Capture the cell that displays the provided text and extract its (x, y) central coordinate. 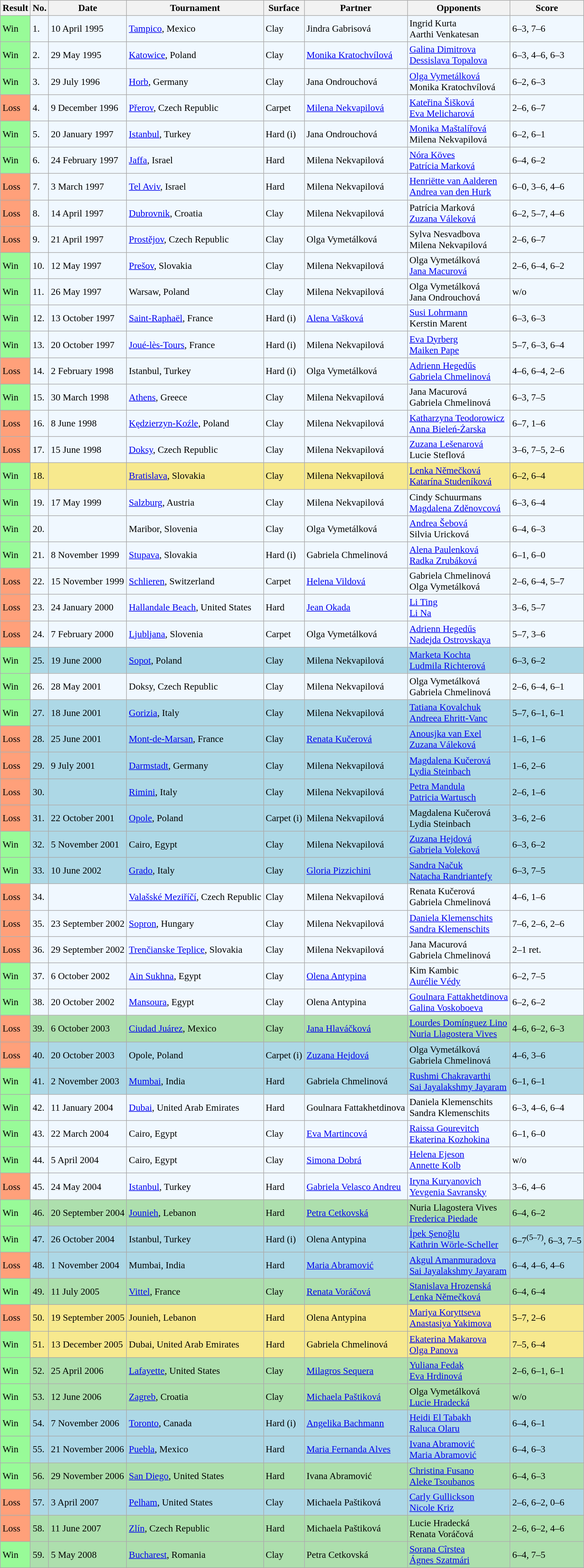
35. (40, 923)
20 September 2004 (88, 1213)
Zuzana Hejdová Gabriela Voleková (458, 844)
Ain Sukhna, Egypt (195, 975)
57. (40, 1502)
Tatiana Kovalchuk Andreea Ehritt-Vanc (458, 712)
2. (40, 55)
Olga Vymetálková Jana Macurová (458, 266)
Heidi El Tabakh Raluca Olaru (458, 1423)
9. (40, 239)
Salzburg, Austria (195, 502)
Monika Kratochvílová (356, 55)
1–6, 1–6 (547, 739)
3. (40, 81)
Mont-de-Marsan, France (195, 739)
Schlieren, Switzerland (195, 581)
2 November 2003 (88, 1081)
8 June 1998 (88, 423)
21 November 2006 (88, 1449)
29 May 1995 (88, 55)
Jindra Gabrisová (356, 28)
Olga Vymetálková Lucie Hradecká (458, 1397)
4. (40, 107)
6–4, 6–1 (547, 1423)
1 November 2004 (88, 1265)
7–6, 2–6, 2–6 (547, 923)
Trenčianske Teplice, Slovakia (195, 949)
58. (40, 1529)
Tournament (195, 8)
Marketa Kochta Ludmila Richterová (458, 660)
2–6, 1–6 (547, 792)
19 June 2000 (88, 660)
Nóra Köves Patrícia Marková (458, 160)
29 July 1996 (88, 81)
Kateřina Šišková Eva Melicharová (458, 107)
41. (40, 1081)
Sopot, Poland (195, 660)
31. (40, 818)
29 November 2006 (88, 1476)
20 October 2003 (88, 1055)
8. (40, 213)
Lafayette, United States (195, 1370)
39. (40, 1028)
Simona Dobrá (356, 1160)
Rushmi Chakravarthi Sai Jayalakshmy Jayaram (458, 1081)
Jaffa, Israel (195, 160)
34. (40, 897)
6 October 2002 (88, 975)
21. (40, 555)
6–2, 6–4 (547, 476)
4–6, 6–4, 2–6 (547, 370)
Result (15, 8)
51. (40, 1344)
22 October 2001 (88, 818)
26 May 1997 (88, 292)
Renata Kučerová (356, 739)
17 May 1999 (88, 502)
9 July 2001 (88, 765)
Cindy Schuurmans Magdalena Zděnovcová (458, 502)
6. (40, 160)
7. (40, 187)
2–6, 6–2, 0–6 (547, 1502)
30 March 1998 (88, 397)
Renata Kučerová Gabriela Chmelinová (458, 897)
Goulnara Fattakhetdinova (356, 1107)
43. (40, 1134)
Prešov, Slovakia (195, 266)
Valašské Meziříčí, Czech Republic (195, 897)
Kim Kambic Aurélie Védy (458, 975)
Rimini, Italy (195, 792)
Adrienn Hegedűs Nadejda Ostrovskaya (458, 634)
Bratislava, Slovakia (195, 476)
Li Ting Li Na (458, 608)
İpek Şenoğlu Kathrin Wörle-Scheller (458, 1239)
Nuria Llagostera Vives Frederica Piedade (458, 1213)
Přerov, Czech Republic (195, 107)
55. (40, 1449)
6–0, 3–6, 4–6 (547, 187)
2 February 1998 (88, 370)
10. (40, 266)
44. (40, 1160)
Tampico, Mexico (195, 28)
6–3, 4–6, 6–3 (547, 55)
59. (40, 1555)
Horb, Germany (195, 81)
Kędzierzyn-Koźle, Poland (195, 423)
6–3, 7–6 (547, 28)
6–2, 5–7, 4–6 (547, 213)
Ivana Abramović Maria Abramović (458, 1449)
Zlín, Czech Republic (195, 1529)
2–1 ret. (547, 949)
Pelham, United States (195, 1502)
Zuzana Lešenarová Lucie Steflová (458, 450)
6–1, 6–1 (547, 1081)
28 May 2001 (88, 686)
Maria Fernanda Alves (356, 1449)
29. (40, 765)
6–2, 6–2 (547, 1002)
3–6, 7–5, 2–6 (547, 450)
Hallandale Beach, United States (195, 608)
2–6, 6–2, 4–6 (547, 1529)
7 February 2000 (88, 634)
Vittel, France (195, 1291)
Christina Fusano Aleke Tsoubanos (458, 1476)
52. (40, 1370)
Olga Vymetálková Monika Kratochvílová (458, 81)
Stanislava Hrozenská Lenka Němečková (458, 1291)
Alena Vašková (356, 318)
6–4, 7–5 (547, 1555)
Darmstadt, Germany (195, 765)
33. (40, 871)
6–4, 6–4 (547, 1291)
1–6, 2–6 (547, 765)
11 July 2005 (88, 1291)
27. (40, 712)
Iryna Kuryanovich Yevgenia Savransky (458, 1186)
Surface (284, 8)
4–6, 3–6 (547, 1055)
Ciudad Juárez, Mexico (195, 1028)
Opponents (458, 8)
19. (40, 502)
6–2, 7–5 (547, 975)
6–4, 4–6, 4–6 (547, 1265)
9 December 1996 (88, 107)
Patrícia Marková Zuzana Váleková (458, 213)
Andrea Šebová Silvia Uricková (458, 529)
13 October 1997 (88, 318)
6–7, 1–6 (547, 423)
12. (40, 318)
Olga Vymetálková Jana Ondrouchová (458, 292)
Ingrid Kurta Aarthi Venkatesan (458, 28)
Helena Vildová (356, 581)
28. (40, 739)
Lourdes Domínguez Lino Nuria Llagostera Vives (458, 1028)
36. (40, 949)
6–2, 6–1 (547, 134)
Sopron, Hungary (195, 923)
3–6, 5–7 (547, 608)
6–3, 6–3 (547, 318)
Mansoura, Egypt (195, 1002)
14. (40, 370)
5. (40, 134)
12 May 1997 (88, 266)
Warsaw, Poland (195, 292)
Sylva Nesvadbova Milena Nekvapilová (458, 239)
5–7, 6–3, 6–4 (547, 344)
Saint-Raphaël, France (195, 318)
Maribor, Slovenia (195, 529)
Sandra Načuk Natacha Randriantefy (458, 871)
25. (40, 660)
6–7(5–7), 6–3, 7–5 (547, 1239)
Zuzana Hejdová (356, 1055)
37. (40, 975)
2–6, 6–4, 5–7 (547, 581)
2–6, 6–1, 6–1 (547, 1370)
49. (40, 1291)
Mariya Koryttseva Anastasiya Yakimova (458, 1317)
Katharzyna Teodorowicz Anna Bieleń-Żarska (458, 423)
11 January 2004 (88, 1107)
6–2, 6–3 (547, 81)
Stupava, Slovakia (195, 555)
30. (40, 792)
Toronto, Canada (195, 1423)
10 April 1995 (88, 28)
13. (40, 344)
Yuliana Fedak Eva Hrdinová (458, 1370)
20. (40, 529)
4–6, 1–6 (547, 897)
20 January 1997 (88, 134)
13 December 2005 (88, 1344)
Grado, Italy (195, 871)
3 April 2007 (88, 1502)
50. (40, 1317)
Prostějov, Czech Republic (195, 239)
6 October 2003 (88, 1028)
Date (88, 8)
5–7, 6–1, 6–1 (547, 712)
Zagreb, Croatia (195, 1397)
2–6, 6–4, 6–1 (547, 686)
17. (40, 450)
18. (40, 476)
Galina Dimitrova Dessislava Topalova (458, 55)
5–7, 2–6 (547, 1317)
40. (40, 1055)
Bucharest, Romania (195, 1555)
Monika Maštalířová Milena Nekvapilová (458, 134)
1. (40, 28)
32. (40, 844)
Eva Dyrberg Maiken Pape (458, 344)
5–7, 3–6 (547, 634)
25 June 2001 (88, 739)
Gloria Pizzichini (356, 871)
5 November 2001 (88, 844)
47. (40, 1239)
2–6, 6–4, 6–2 (547, 266)
24 May 2004 (88, 1186)
19 September 2005 (88, 1317)
3 March 1997 (88, 187)
Raissa Gourevitch Ekaterina Kozhokina (458, 1134)
Helena Ejeson Annette Kolb (458, 1160)
24 January 2000 (88, 608)
Ivana Abramović (356, 1476)
Jana Hlaváčková (356, 1028)
20 October 1997 (88, 344)
18 June 2001 (88, 712)
Score (547, 8)
Henriëtte van Aalderen Andrea van den Hurk (458, 187)
6–3, 6–4 (547, 502)
Partner (356, 8)
4–6, 6–2, 6–3 (547, 1028)
16. (40, 423)
26 October 2004 (88, 1239)
Jean Okada (356, 608)
Tel Aviv, Israel (195, 187)
Alena Paulenková Radka Zrubáková (458, 555)
8 November 1999 (88, 555)
Angelika Bachmann (356, 1423)
3–6, 4–6 (547, 1186)
38. (40, 1002)
Akgul Amanmuradova Sai Jayalakshmy Jayaram (458, 1265)
15. (40, 397)
Lenka Němečková Katarína Studeníková (458, 476)
Carly Gullickson Nicole Kriz (458, 1502)
45. (40, 1186)
Sorana Cîrstea Ágnes Szatmári (458, 1555)
46. (40, 1213)
53. (40, 1397)
24 February 1997 (88, 160)
11. (40, 292)
Goulnara Fattakhetdinova Galina Voskoboeva (458, 1002)
Eva Martincová (356, 1134)
10 June 2002 (88, 871)
6–3, 4–6, 6–4 (547, 1107)
Gorizia, Italy (195, 712)
Petra Mandula Patricia Wartusch (458, 792)
Ljubljana, Slovenia (195, 634)
42. (40, 1107)
56. (40, 1476)
5 April 2004 (88, 1160)
48. (40, 1265)
54. (40, 1423)
Puebla, Mexico (195, 1449)
Gabriela Velasco Andreu (356, 1186)
Anousjka van Exel Zuzana Váleková (458, 739)
24. (40, 634)
7 November 2006 (88, 1423)
Milagros Sequera (356, 1370)
22 March 2004 (88, 1134)
Katowice, Poland (195, 55)
Athens, Greece (195, 397)
Ekaterina Makarova Olga Panova (458, 1344)
12 June 2006 (88, 1397)
26. (40, 686)
7–5, 6–4 (547, 1344)
No. (40, 8)
Gabriela Chmelinová Olga Vymetálková (458, 581)
20 October 2002 (88, 1002)
Maria Abramović (356, 1265)
15 June 1998 (88, 450)
San Diego, United States (195, 1476)
14 April 1997 (88, 213)
Joué-lès-Tours, France (195, 344)
21 April 1997 (88, 239)
29 September 2002 (88, 949)
15 November 1999 (88, 581)
23. (40, 608)
Adrienn Hegedűs Gabriela Chmelinová (458, 370)
Lucie Hradecká Renata Voráčová (458, 1529)
5 May 2008 (88, 1555)
Dubrovnik, Croatia (195, 213)
3–6, 2–6 (547, 818)
22. (40, 581)
Renata Voráčová (356, 1291)
Susi Lohrmann Kerstin Marent (458, 318)
23 September 2002 (88, 923)
25 April 2006 (88, 1370)
11 June 2007 (88, 1529)
